Capture the cell that displays the provided text and extract its (X, Y) central coordinate. 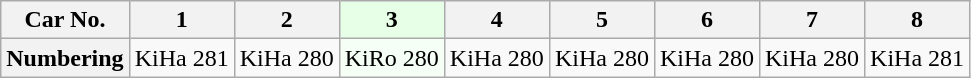
8 (918, 20)
1 (182, 20)
KiRo 280 (392, 58)
Car No. (65, 20)
Numbering (65, 58)
4 (496, 20)
5 (602, 20)
6 (706, 20)
7 (812, 20)
2 (286, 20)
3 (392, 20)
